Extract the (X, Y) coordinate from the center of the cell holding the provided text.  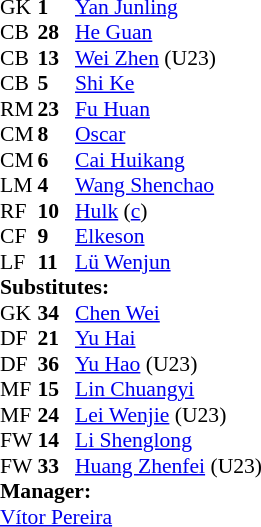
4 (57, 185)
15 (57, 389)
RM (19, 109)
RF (19, 211)
LF (19, 262)
GK (19, 313)
CF (19, 237)
21 (57, 339)
5 (57, 83)
6 (57, 160)
LM (19, 185)
10 (57, 211)
33 (57, 466)
23 (57, 109)
34 (57, 313)
9 (57, 237)
24 (57, 415)
28 (57, 33)
13 (57, 58)
11 (57, 262)
36 (57, 364)
8 (57, 135)
14 (57, 441)
